Output the (X, Y) coordinate of the center of the cell containing the given text.  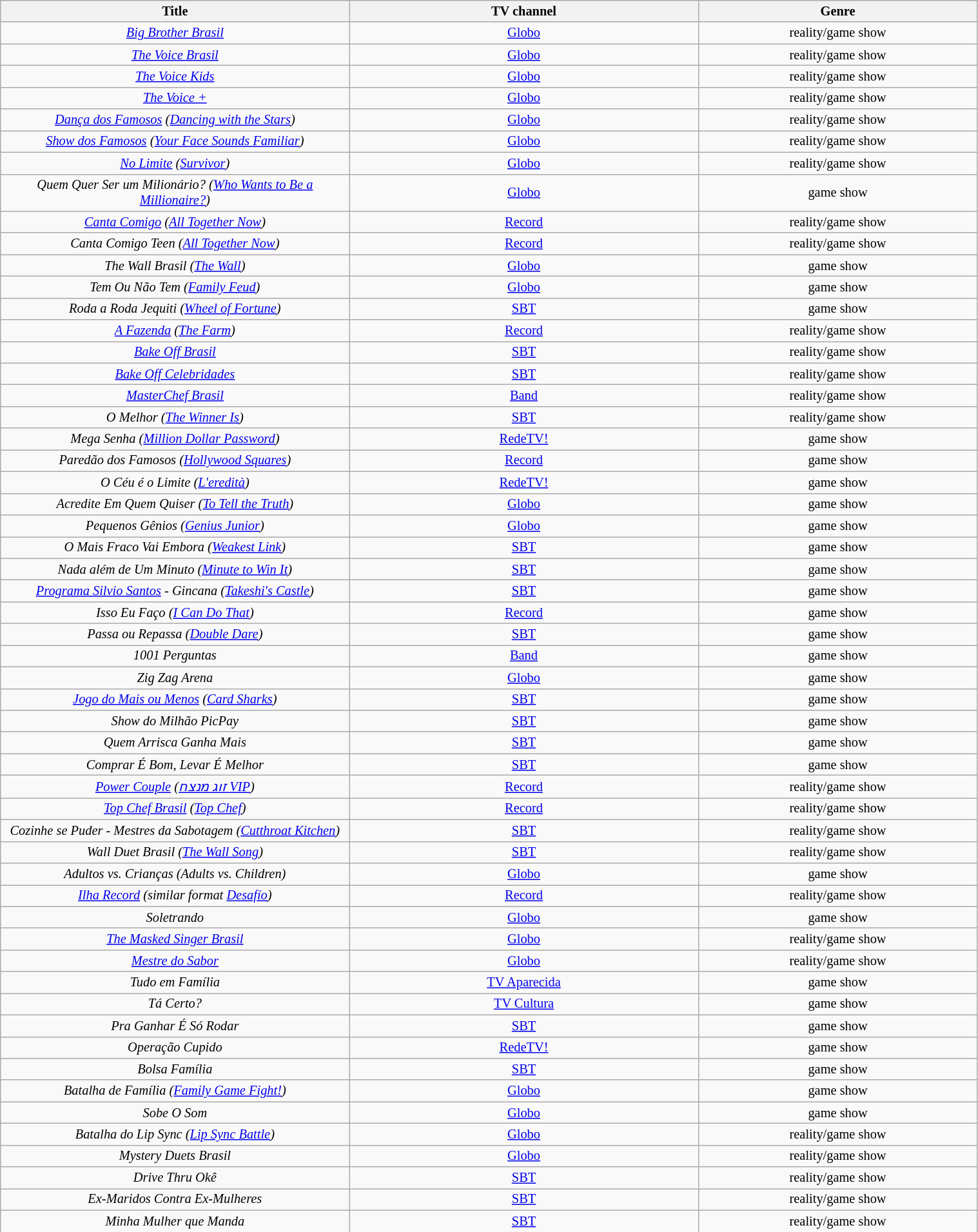
Nada além de Um Minuto (Minute to Win It) (175, 569)
Bake Off Celebridades (175, 374)
Operação Cupido (175, 1048)
TV Aparecida (523, 983)
Soletrando (175, 917)
Power Couple (זוג מנצח VIP) (175, 787)
Sobe O Som (175, 1113)
TV Cultura (523, 1004)
Big Brother Brasil (175, 33)
Mega Senha (Million Dollar Password) (175, 439)
Bake Off Brasil (175, 352)
The Voice + (175, 98)
Acredite Em Quem Quiser (To Tell the Truth) (175, 504)
O Melhor (The Winner Is) (175, 417)
Show do Milhão PicPay (175, 721)
Show dos Famosos (Your Face Sounds Familiar) (175, 141)
Canta Comigo Teen (All Together Now) (175, 244)
TV channel (523, 11)
Ex-Maridos Contra Ex-Mulheres (175, 1199)
Comprar É Bom, Levar É Melhor (175, 765)
Paredão dos Famosos (Hollywood Squares) (175, 460)
Pequenos Gênios (Genius Junior) (175, 525)
The Wall Brasil (The Wall) (175, 266)
Zig Zag Arena (175, 678)
O Céu é o Limite (L'eredità) (175, 482)
Batalha de Família (Family Game Fight!) (175, 1091)
Ilha Record (similar format Desafío) (175, 895)
Mystery Duets Brasil (175, 1156)
Cozinhe se Puder - Mestres da Sabotagem (Cutthroat Kitchen) (175, 830)
Dança dos Famosos (Dancing with the Stars) (175, 120)
Quem Arrisca Ganha Mais (175, 743)
Passa ou Repassa (Double Dare) (175, 634)
O Mais Fraco Vai Embora (Weakest Link) (175, 547)
Mestre do Sabor (175, 961)
The Voice Kids (175, 76)
The Masked Singer Brasil (175, 939)
MasterChef Brasil (175, 395)
Pra Ganhar É Só Rodar (175, 1026)
1001 Perguntas (175, 656)
Tem Ou Não Tem (Family Feud) (175, 287)
Canta Comigo (All Together Now) (175, 222)
A Fazenda (The Farm) (175, 331)
Batalha do Lip Sync (Lip Sync Battle) (175, 1134)
Roda a Roda Jequiti (Wheel of Fortune) (175, 309)
Adultos vs. Crianças (Adults vs. Children) (175, 874)
Bolsa Família (175, 1069)
Tudo em Família (175, 983)
Jogo do Mais ou Menos (Card Sharks) (175, 699)
Genre (838, 11)
Isso Eu Faço (I Can Do That) (175, 612)
Drive Thru Okê (175, 1178)
Minha Mulher que Manda (175, 1221)
Quem Quer Ser um Milionário? (Who Wants to Be a Millionaire?) (175, 193)
Wall Duet Brasil (The Wall Song) (175, 852)
Top Chef Brasil (Top Chef) (175, 808)
Programa Silvio Santos - Gincana (Takeshi's Castle) (175, 591)
Title (175, 11)
No Limite (Survivor) (175, 163)
The Voice Brasil (175, 55)
Tá Certo? (175, 1004)
